Locate the cell with the specified text and output its [x, y] center coordinate. 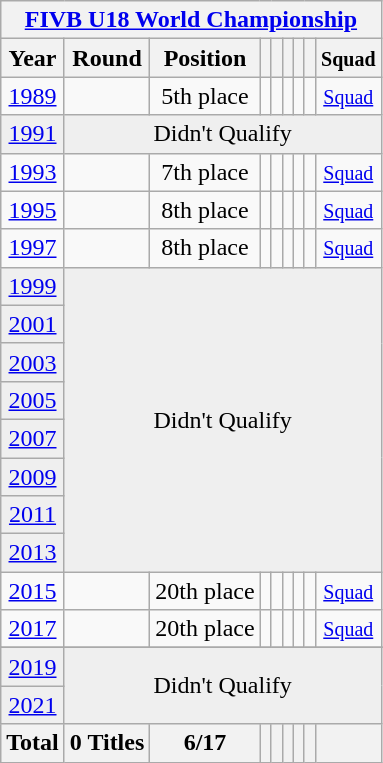
1997 [33, 248]
2005 [33, 400]
2013 [33, 553]
2003 [33, 362]
1989 [33, 96]
2009 [33, 477]
1999 [33, 286]
2017 [33, 629]
7th place [205, 172]
FIVB U18 World Championship [191, 20]
Year [33, 58]
2015 [33, 591]
2011 [33, 515]
Total [33, 743]
2001 [33, 324]
5th place [205, 96]
6/17 [205, 743]
0 Titles [107, 743]
Round [107, 58]
1991 [33, 134]
2019 [33, 667]
Position [205, 58]
1993 [33, 172]
1995 [33, 210]
2007 [33, 438]
2021 [33, 705]
